Determine the (X, Y) coordinate at the center of the cell enclosing the given text.  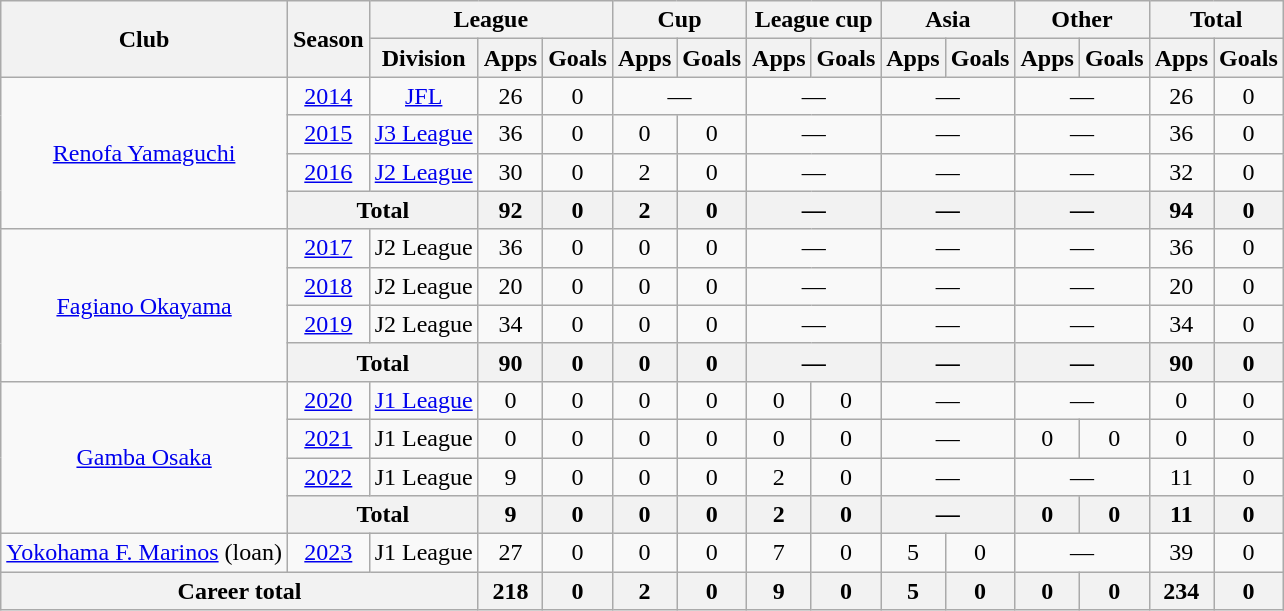
32 (1181, 172)
2019 (328, 324)
League (490, 20)
2015 (328, 134)
Career total (240, 591)
2020 (328, 400)
2022 (328, 477)
30 (510, 172)
J3 League (424, 134)
JFL (424, 96)
Season (328, 39)
2014 (328, 96)
39 (1181, 553)
218 (510, 591)
94 (1181, 210)
Renofa Yamaguchi (144, 153)
7 (779, 553)
2023 (328, 553)
2017 (328, 248)
Other (1082, 20)
2021 (328, 438)
2018 (328, 286)
Yokohama F. Marinos (loan) (144, 553)
Club (144, 39)
234 (1181, 591)
Fagiano Okayama (144, 305)
2016 (328, 172)
Gamba Osaka (144, 457)
Cup (679, 20)
League cup (814, 20)
Asia (948, 20)
92 (510, 210)
27 (510, 553)
Division (424, 58)
